Extract the (X, Y) coordinate from the center of the cell holding the provided text.  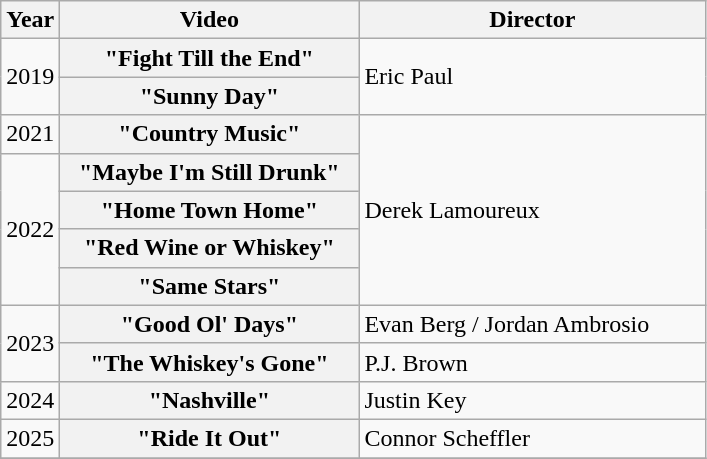
2019 (30, 77)
2021 (30, 134)
Derek Lamoureux (532, 210)
2025 (30, 438)
2023 (30, 343)
Year (30, 20)
"Nashville" (210, 400)
Eric Paul (532, 77)
Video (210, 20)
2022 (30, 229)
Justin Key (532, 400)
Connor Scheffler (532, 438)
"The Whiskey's Gone" (210, 362)
"Ride It Out" (210, 438)
"Home Town Home" (210, 210)
"Red Wine or Whiskey" (210, 248)
Evan Berg / Jordan Ambrosio (532, 324)
"Country Music" (210, 134)
"Same Stars" (210, 286)
2024 (30, 400)
"Maybe I'm Still Drunk" (210, 172)
"Good Ol' Days" (210, 324)
P.J. Brown (532, 362)
Director (532, 20)
"Sunny Day" (210, 96)
"Fight Till the End" (210, 58)
